For the text-containing cell, return its midpoint in [X, Y] coordinate format. 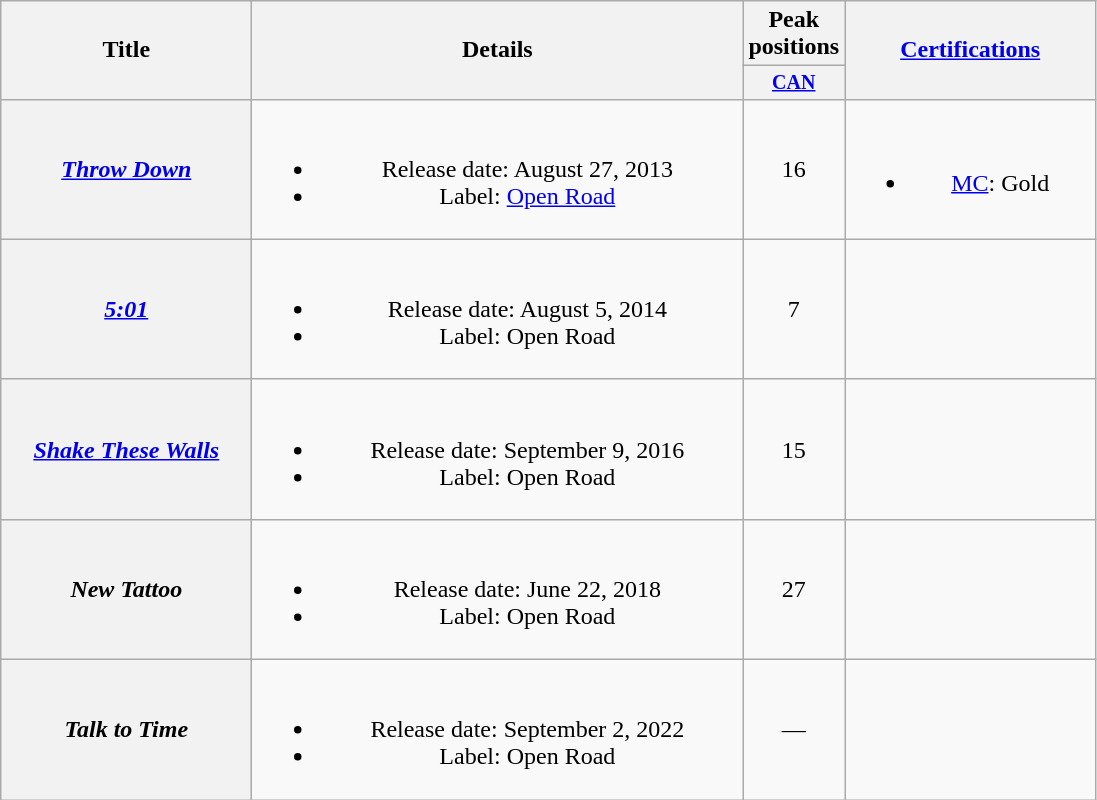
Release date: August 27, 2013Label: Open Road [498, 169]
Throw Down [126, 169]
New Tattoo [126, 589]
5:01 [126, 309]
Release date: August 5, 2014Label: Open Road [498, 309]
27 [794, 589]
Release date: June 22, 2018Label: Open Road [498, 589]
Shake These Walls [126, 449]
Peak positions [794, 34]
16 [794, 169]
Title [126, 50]
Release date: September 2, 2022Label: Open Road [498, 730]
— [794, 730]
7 [794, 309]
Talk to Time [126, 730]
Release date: September 9, 2016Label: Open Road [498, 449]
15 [794, 449]
CAN [794, 82]
Details [498, 50]
MC: Gold [970, 169]
Certifications [970, 50]
